Output the (X, Y) coordinate of the center of the cell containing the given text.  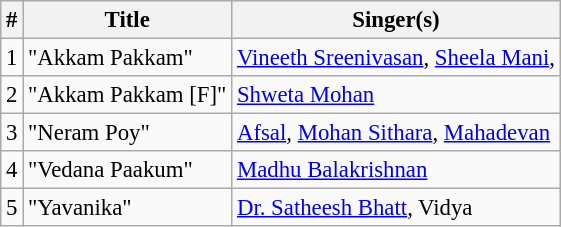
1 (12, 58)
"Akkam Pakkam [F]" (128, 95)
Singer(s) (396, 20)
Shweta Mohan (396, 95)
"Vedana Paakum" (128, 170)
# (12, 20)
2 (12, 95)
Madhu Balakrishnan (396, 170)
Vineeth Sreenivasan, Sheela Mani, (396, 58)
"Akkam Pakkam" (128, 58)
Title (128, 20)
Afsal, Mohan Sithara, Mahadevan (396, 133)
Dr. Satheesh Bhatt, Vidya (396, 208)
"Yavanika" (128, 208)
"Neram Poy" (128, 133)
3 (12, 133)
4 (12, 170)
5 (12, 208)
